Find where the given text appears and provide that cell's center as (x, y) coordinate. 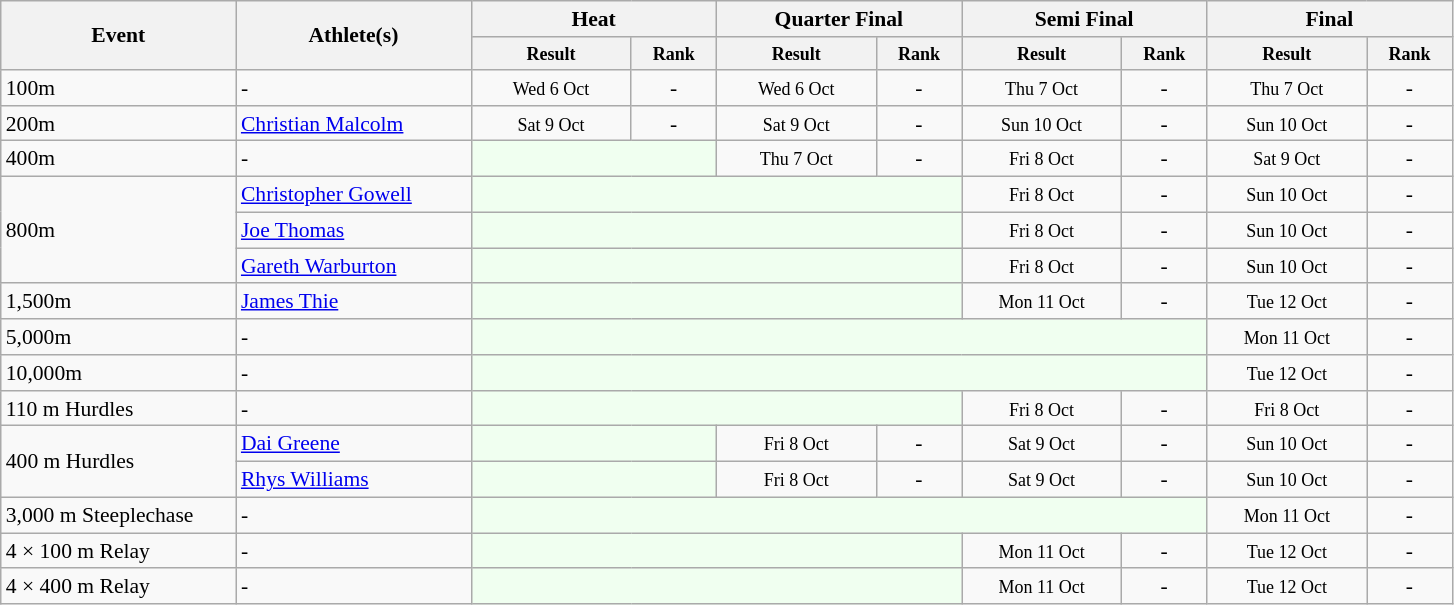
110 m Hurdles (118, 409)
800m (118, 230)
Final (1330, 19)
Rhys Williams (354, 480)
5,000m (118, 337)
200m (118, 124)
4 × 100 m Relay (118, 551)
400m (118, 159)
Event (118, 36)
Joe Thomas (354, 230)
Gareth Warburton (354, 266)
Semi Final (1084, 19)
Athlete(s) (354, 36)
James Thie (354, 302)
Heat (594, 19)
1,500m (118, 302)
10,000m (118, 373)
400 m Hurdles (118, 462)
Dai Greene (354, 444)
3,000 m Steeplechase (118, 515)
Christopher Gowell (354, 195)
4 × 400 m Relay (118, 587)
Christian Malcolm (354, 124)
Quarter Final (838, 19)
100m (118, 88)
